Return the [x, y] coordinate for the center point of the cell that contains the specified text.  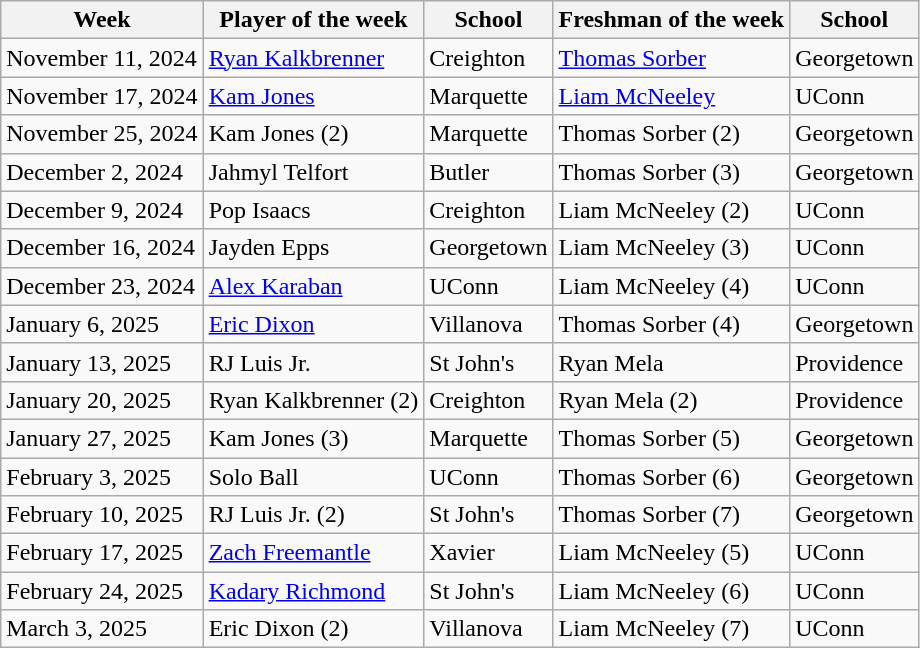
January 20, 2025 [102, 400]
Ryan Mela (2) [672, 400]
Week [102, 20]
Liam McNeeley (6) [672, 591]
Solo Ball [314, 477]
Eric Dixon [314, 324]
December 2, 2024 [102, 172]
Liam McNeeley (3) [672, 248]
January 6, 2025 [102, 324]
Zach Freemantle [314, 553]
February 24, 2025 [102, 591]
RJ Luis Jr. (2) [314, 515]
Ryan Kalkbrenner [314, 58]
Thomas Sorber (4) [672, 324]
January 13, 2025 [102, 362]
December 16, 2024 [102, 248]
Butler [488, 172]
December 23, 2024 [102, 286]
December 9, 2024 [102, 210]
Kam Jones [314, 96]
Player of the week [314, 20]
Liam McNeeley (4) [672, 286]
Xavier [488, 553]
March 3, 2025 [102, 629]
Ryan Kalkbrenner (2) [314, 400]
Thomas Sorber (2) [672, 134]
Pop Isaacs [314, 210]
Jahmyl Telfort [314, 172]
Liam McNeeley (5) [672, 553]
Ryan Mela [672, 362]
Thomas Sorber (7) [672, 515]
Jayden Epps [314, 248]
February 10, 2025 [102, 515]
November 17, 2024 [102, 96]
January 27, 2025 [102, 438]
RJ Luis Jr. [314, 362]
Liam McNeeley (7) [672, 629]
Kam Jones (2) [314, 134]
February 3, 2025 [102, 477]
Alex Karaban [314, 286]
Kam Jones (3) [314, 438]
Thomas Sorber (6) [672, 477]
Liam McNeeley [672, 96]
Freshman of the week [672, 20]
Thomas Sorber (5) [672, 438]
Kadary Richmond [314, 591]
Thomas Sorber (3) [672, 172]
Eric Dixon (2) [314, 629]
November 11, 2024 [102, 58]
November 25, 2024 [102, 134]
Liam McNeeley (2) [672, 210]
Thomas Sorber [672, 58]
February 17, 2025 [102, 553]
